Capture the cell that displays the provided text and extract its [x, y] central coordinate. 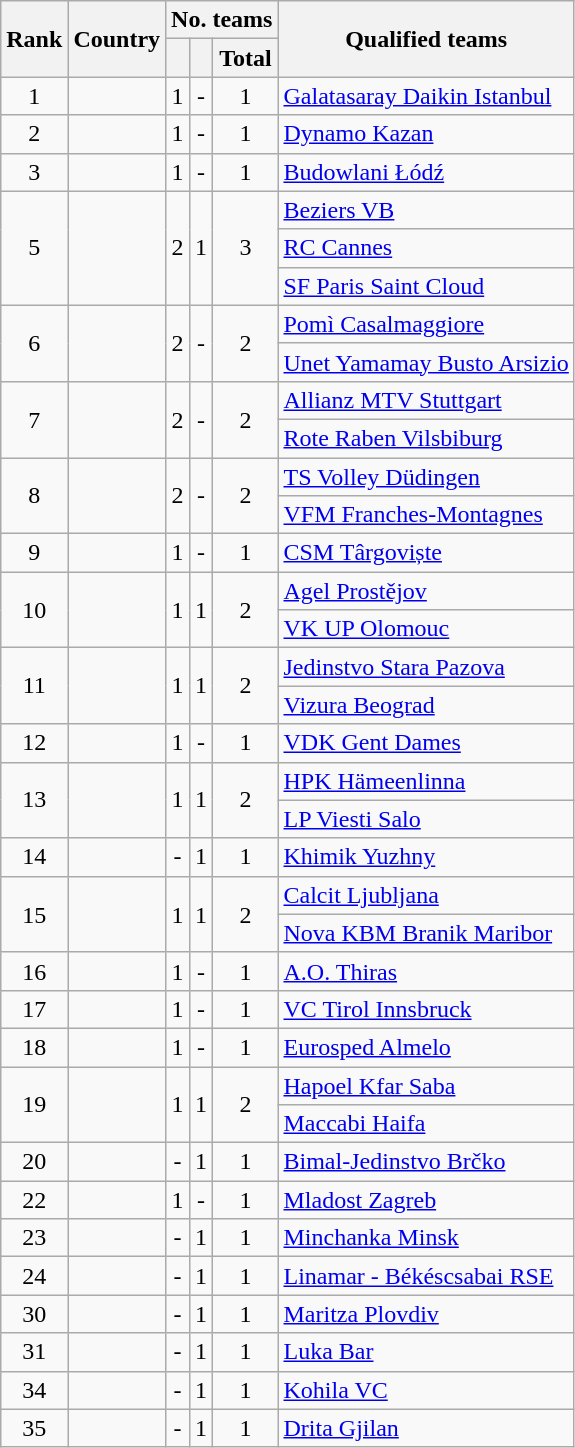
Hapoel Kfar Saba [426, 1085]
15 [34, 914]
31 [34, 1352]
LP Viesti Salo [426, 819]
VC Tirol Innsbruck [426, 1009]
No. teams [222, 20]
Agel Prostějov [426, 591]
8 [34, 496]
5 [34, 248]
Bimal-Jedinstvo Brčko [426, 1162]
16 [34, 971]
20 [34, 1162]
10 [34, 610]
Eurosped Almelo [426, 1047]
VDK Gent Dames [426, 743]
Linamar - Békéscsabai RSE [426, 1276]
Maccabi Haifa [426, 1124]
23 [34, 1238]
Drita Gjilan [426, 1428]
Maritza Plovdiv [426, 1314]
SF Paris Saint Cloud [426, 286]
17 [34, 1009]
Rank [34, 39]
11 [34, 686]
Unet Yamamay Busto Arsizio [426, 362]
9 [34, 553]
Nova KBM Branik Maribor [426, 933]
Mladost Zagreb [426, 1200]
Allianz MTV Stuttgart [426, 400]
Galatasaray Daikin Istanbul [426, 96]
RC Cannes [426, 248]
13 [34, 800]
HPK Hämeenlinna [426, 781]
Qualified teams [426, 39]
VK UP Olomouc [426, 629]
Pomì Casalmaggiore [426, 324]
Beziers VB [426, 210]
CSM Târgoviște [426, 553]
Luka Bar [426, 1352]
Country [117, 39]
Minchanka Minsk [426, 1238]
7 [34, 419]
Kohila VC [426, 1390]
14 [34, 857]
Total [246, 58]
Budowlani Łódź [426, 172]
Jedinstvo Stara Pazova [426, 667]
18 [34, 1047]
6 [34, 343]
Dynamo Kazan [426, 134]
TS Volley Düdingen [426, 477]
30 [34, 1314]
12 [34, 743]
34 [34, 1390]
22 [34, 1200]
Rote Raben Vilsbiburg [426, 438]
VFM Franches-Montagnes [426, 515]
19 [34, 1104]
Vizura Beograd [426, 705]
Calcit Ljubljana [426, 895]
A.O. Thiras [426, 971]
24 [34, 1276]
35 [34, 1428]
Khimik Yuzhny [426, 857]
